Extract the (x, y) coordinate from the center of the cell holding the provided text.  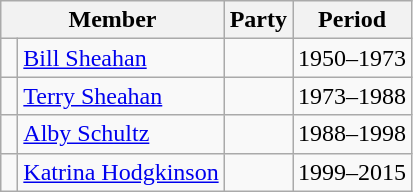
Katrina Hodgkinson (121, 172)
Period (352, 20)
1950–1973 (352, 58)
Party (258, 20)
1988–1998 (352, 134)
Alby Schultz (121, 134)
Member (112, 20)
1973–1988 (352, 96)
Bill Sheahan (121, 58)
1999–2015 (352, 172)
Terry Sheahan (121, 96)
